For the text-containing cell, return its midpoint in (x, y) coordinate format. 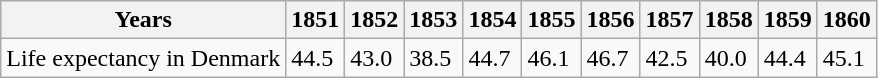
43.0 (374, 58)
44.5 (316, 58)
46.1 (552, 58)
45.1 (846, 58)
40.0 (728, 58)
1852 (374, 20)
Years (144, 20)
1860 (846, 20)
1854 (492, 20)
1853 (434, 20)
Life expectancy in Denmark (144, 58)
44.4 (788, 58)
1858 (728, 20)
46.7 (610, 58)
44.7 (492, 58)
1855 (552, 20)
1851 (316, 20)
1856 (610, 20)
38.5 (434, 58)
1857 (670, 20)
1859 (788, 20)
42.5 (670, 58)
